Detect which cell encompasses the target text, then output its (X, Y) center coordinate. 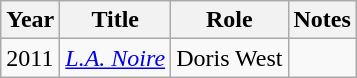
L.A. Noire (116, 58)
Year (30, 20)
Role (230, 20)
Notes (322, 20)
Title (116, 20)
2011 (30, 58)
Doris West (230, 58)
